Determine the (x, y) coordinate at the center of the cell enclosing the given text.  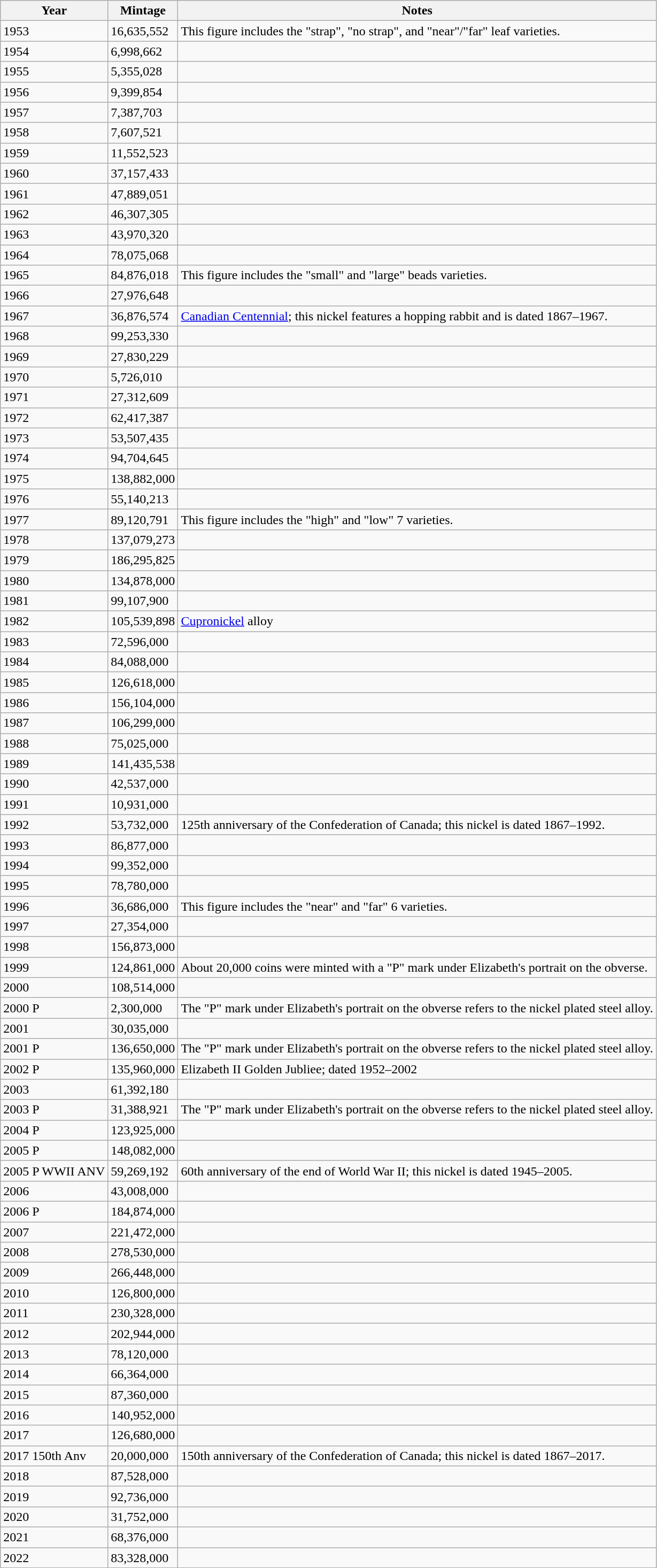
140,952,000 (143, 1415)
2018 (55, 1476)
Mintage (143, 11)
1998 (55, 947)
36,876,574 (143, 316)
1956 (55, 92)
6,998,662 (143, 51)
61,392,180 (143, 1089)
5,726,010 (143, 377)
2000 (55, 988)
99,253,330 (143, 336)
108,514,000 (143, 988)
1976 (55, 499)
62,417,387 (143, 418)
2001 (55, 1028)
106,299,000 (143, 723)
7,607,521 (143, 133)
148,082,000 (143, 1150)
230,328,000 (143, 1313)
30,035,000 (143, 1028)
278,530,000 (143, 1252)
68,376,000 (143, 1537)
1957 (55, 112)
2001 P (55, 1049)
87,528,000 (143, 1476)
1959 (55, 153)
126,800,000 (143, 1293)
2020 (55, 1517)
Cupronickel alloy (417, 621)
126,680,000 (143, 1435)
20,000,000 (143, 1456)
Notes (417, 11)
1960 (55, 173)
1967 (55, 316)
184,874,000 (143, 1211)
60th anniversary of the end of World War II; this nickel is dated 1945–2005. (417, 1171)
1999 (55, 967)
78,075,068 (143, 255)
53,507,435 (143, 438)
202,944,000 (143, 1334)
66,364,000 (143, 1374)
1989 (55, 764)
87,360,000 (143, 1395)
1970 (55, 377)
7,387,703 (143, 112)
2006 P (55, 1211)
10,931,000 (143, 804)
2005 P (55, 1150)
156,873,000 (143, 947)
1978 (55, 540)
123,925,000 (143, 1130)
1971 (55, 397)
27,354,000 (143, 927)
Canadian Centennial; this nickel features a hopping rabbit and is dated 1867–1967. (417, 316)
2013 (55, 1354)
1987 (55, 723)
2004 P (55, 1130)
1981 (55, 601)
1992 (55, 825)
1958 (55, 133)
186,295,825 (143, 560)
Elizabeth II Golden Jubliee; dated 1952–2002 (417, 1069)
11,552,523 (143, 153)
84,876,018 (143, 275)
75,025,000 (143, 743)
1953 (55, 31)
1985 (55, 682)
1995 (55, 886)
92,736,000 (143, 1496)
1968 (55, 336)
2,300,000 (143, 1008)
2003 (55, 1089)
1955 (55, 72)
124,861,000 (143, 967)
16,635,552 (143, 31)
78,120,000 (143, 1354)
31,752,000 (143, 1517)
1980 (55, 580)
This figure includes the "strap", "no strap", and "near"/"far" leaf varieties. (417, 31)
2006 (55, 1191)
2019 (55, 1496)
126,618,000 (143, 682)
99,107,900 (143, 601)
1974 (55, 458)
2002 P (55, 1069)
105,539,898 (143, 621)
1966 (55, 296)
46,307,305 (143, 214)
84,088,000 (143, 662)
36,686,000 (143, 906)
This figure includes the "near" and "far" 6 varieties. (417, 906)
1997 (55, 927)
2005 P WWII ANV (55, 1171)
1964 (55, 255)
156,104,000 (143, 703)
1982 (55, 621)
2017 (55, 1435)
266,448,000 (143, 1273)
53,732,000 (143, 825)
1975 (55, 479)
86,877,000 (143, 845)
1963 (55, 234)
138,882,000 (143, 479)
1994 (55, 865)
2021 (55, 1537)
1991 (55, 804)
This figure includes the "high" and "low" 7 varieties. (417, 519)
1986 (55, 703)
42,537,000 (143, 784)
1996 (55, 906)
2011 (55, 1313)
2009 (55, 1273)
1977 (55, 519)
2000 P (55, 1008)
1965 (55, 275)
2016 (55, 1415)
136,650,000 (143, 1049)
1962 (55, 214)
2017 150th Anv (55, 1456)
1973 (55, 438)
1988 (55, 743)
1969 (55, 357)
27,312,609 (143, 397)
1961 (55, 194)
2022 (55, 1558)
135,960,000 (143, 1069)
This figure includes the "small" and "large" beads varieties. (417, 275)
9,399,854 (143, 92)
27,830,229 (143, 357)
2012 (55, 1334)
1984 (55, 662)
78,780,000 (143, 886)
37,157,433 (143, 173)
5,355,028 (143, 72)
47,889,051 (143, 194)
89,120,791 (143, 519)
125th anniversary of the Confederation of Canada; this nickel is dated 1867–1992. (417, 825)
150th anniversary of the Confederation of Canada; this nickel is dated 1867–2017. (417, 1456)
94,704,645 (143, 458)
59,269,192 (143, 1171)
221,472,000 (143, 1232)
2015 (55, 1395)
134,878,000 (143, 580)
137,079,273 (143, 540)
99,352,000 (143, 865)
1990 (55, 784)
43,970,320 (143, 234)
2014 (55, 1374)
About 20,000 coins were minted with a "P" mark under Elizabeth's portrait on the obverse. (417, 967)
1972 (55, 418)
1993 (55, 845)
1954 (55, 51)
72,596,000 (143, 642)
Year (55, 11)
141,435,538 (143, 764)
2003 P (55, 1110)
27,976,648 (143, 296)
1983 (55, 642)
2010 (55, 1293)
43,008,000 (143, 1191)
55,140,213 (143, 499)
1979 (55, 560)
83,328,000 (143, 1558)
2008 (55, 1252)
2007 (55, 1232)
31,388,921 (143, 1110)
